Search for the cell housing the specified text and yield its [x, y] center coordinate. 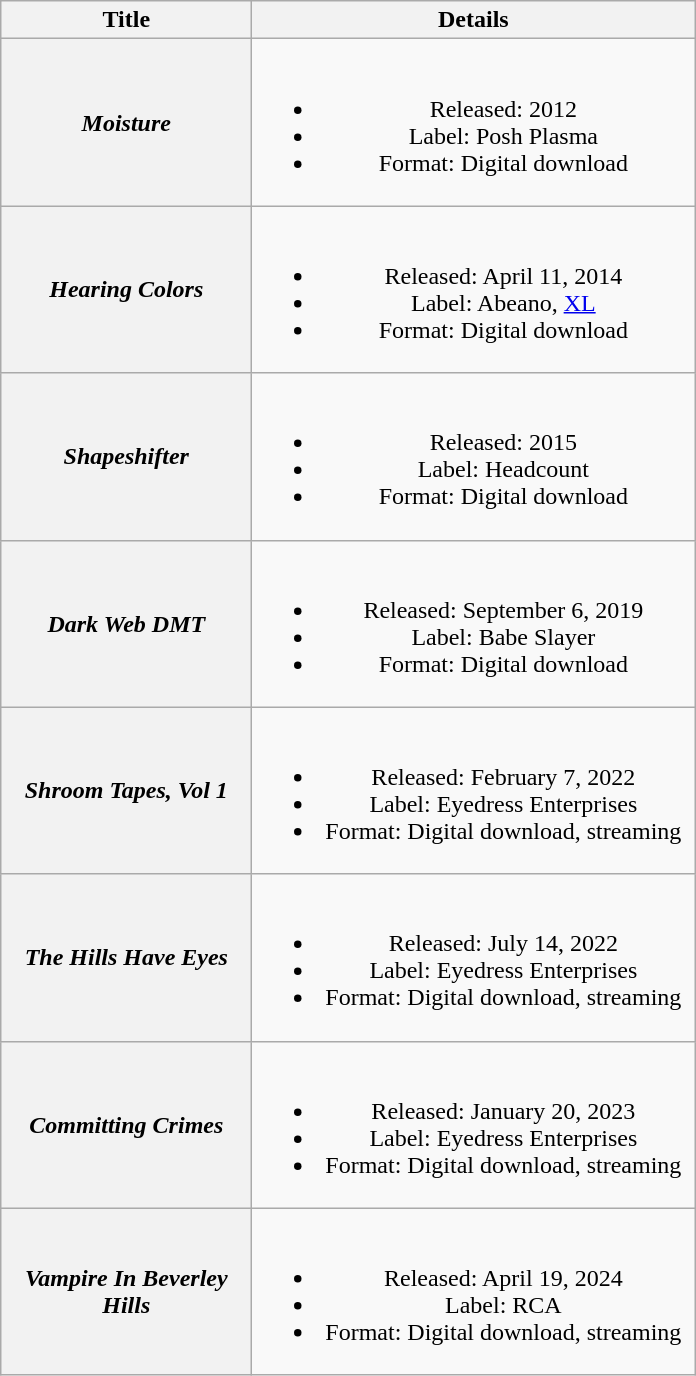
Vampire In Beverley Hills [126, 1292]
Released: April 11, 2014Label: Abeano, XLFormat: Digital download [474, 290]
Shroom Tapes, Vol 1 [126, 790]
Released: July 14, 2022Label: Eyedress EnterprisesFormat: Digital download, streaming [474, 958]
Released: January 20, 2023Label: Eyedress EnterprisesFormat: Digital download, streaming [474, 1124]
Shapeshifter [126, 456]
Title [126, 20]
Dark Web DMT [126, 624]
Released: September 6, 2019Label: Babe SlayerFormat: Digital download [474, 624]
The Hills Have Eyes [126, 958]
Released: April 19, 2024Label: RCAFormat: Digital download, streaming [474, 1292]
Details [474, 20]
Released: 2015Label: HeadcountFormat: Digital download [474, 456]
Released: February 7, 2022Label: Eyedress EnterprisesFormat: Digital download, streaming [474, 790]
Moisture [126, 122]
Hearing Colors [126, 290]
Released: 2012Label: Posh PlasmaFormat: Digital download [474, 122]
Committing Crimes [126, 1124]
